Determine the [x, y] coordinate at the center of the cell enclosing the given text.  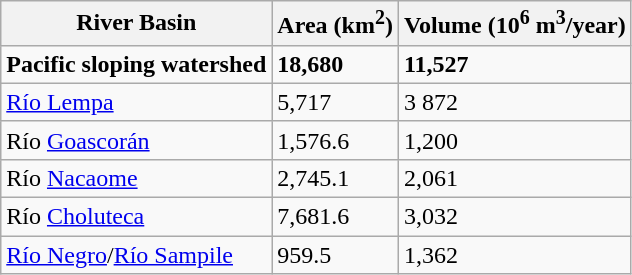
Pacific sloping watershed [136, 64]
1,576.6 [336, 140]
1,362 [514, 255]
3,032 [514, 217]
Area (km2) [336, 24]
2,061 [514, 178]
Río Goascorán [136, 140]
Río Negro/Río Sampile [136, 255]
3 872 [514, 102]
959.5 [336, 255]
11,527 [514, 64]
Río Nacaome [136, 178]
Volume (106 m3/year) [514, 24]
Río Choluteca [136, 217]
18,680 [336, 64]
River Basin [136, 24]
2,745.1 [336, 178]
7,681.6 [336, 217]
5,717 [336, 102]
1,200 [514, 140]
Río Lempa [136, 102]
